Search for the cell housing the specified text and yield its (X, Y) center coordinate. 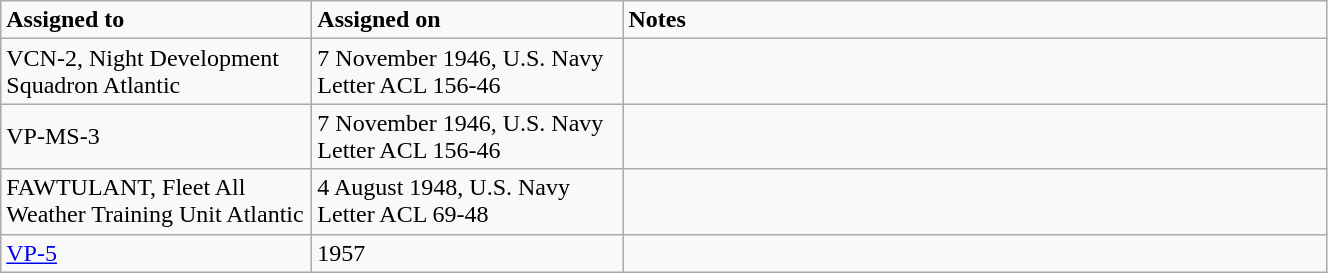
VP-MS-3 (156, 136)
1957 (468, 253)
VCN-2, Night Development Squadron Atlantic (156, 72)
Assigned to (156, 20)
Assigned on (468, 20)
Notes (975, 20)
FAWTULANT, Fleet All Weather Training Unit Atlantic (156, 202)
VP-5 (156, 253)
4 August 1948, U.S. Navy Letter ACL 69-48 (468, 202)
